Output the [X, Y] coordinate of the center of the cell containing the given text.  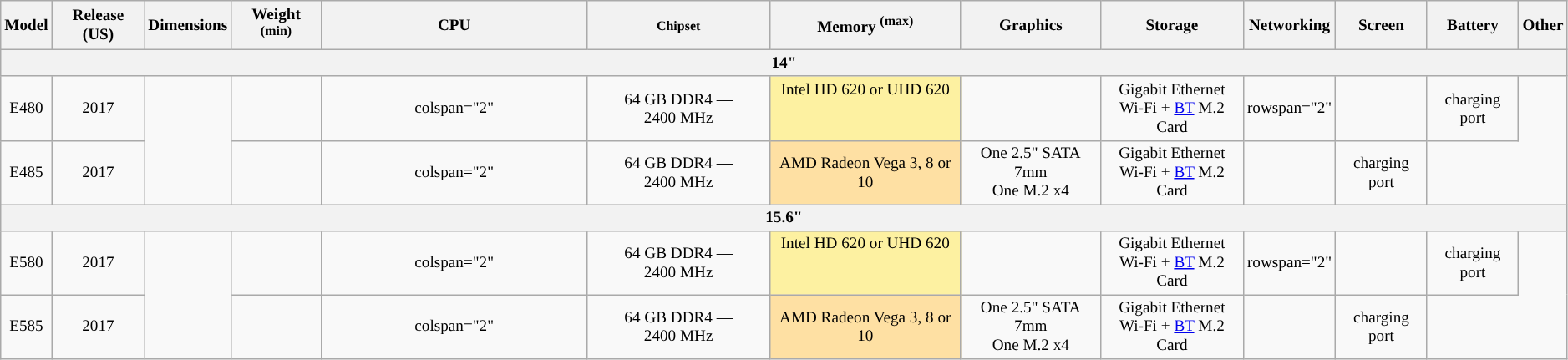
E585 [27, 327]
Graphics [1031, 25]
CPU [454, 25]
Model [27, 25]
15.6" [784, 218]
Weight (min) [276, 25]
Battery [1473, 25]
Storage [1171, 25]
Memory (max) [865, 25]
Chipset [678, 25]
14" [784, 63]
Other [1543, 25]
E580 [27, 262]
Dimensions [188, 25]
Screen [1382, 25]
Networking [1289, 25]
E485 [27, 172]
Release (US) [99, 25]
E480 [27, 109]
